Search for the cell housing the specified text and yield its [x, y] center coordinate. 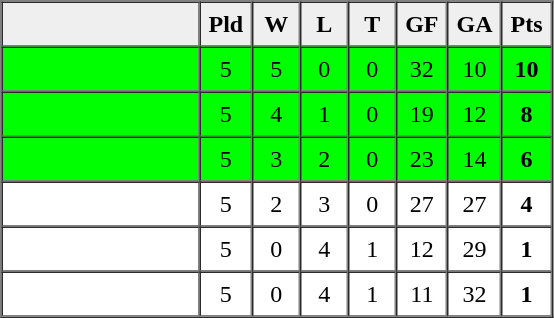
Pts [527, 24]
8 [527, 114]
23 [422, 158]
6 [527, 158]
11 [422, 294]
T [372, 24]
L [324, 24]
GA [475, 24]
14 [475, 158]
19 [422, 114]
29 [475, 248]
Pld [226, 24]
W [276, 24]
GF [422, 24]
